From the cell containing the given text, extract its center point as (X, Y) coordinate. 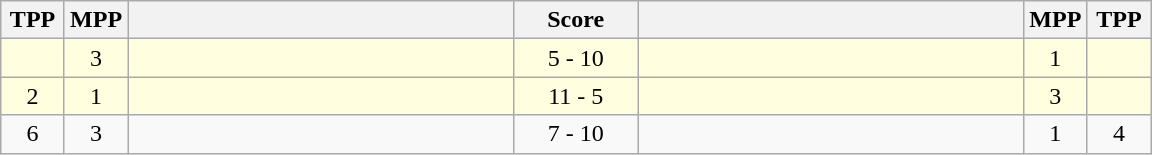
6 (33, 134)
7 - 10 (576, 134)
Score (576, 20)
4 (1119, 134)
2 (33, 96)
11 - 5 (576, 96)
5 - 10 (576, 58)
